Search for the cell housing the specified text and yield its [X, Y] center coordinate. 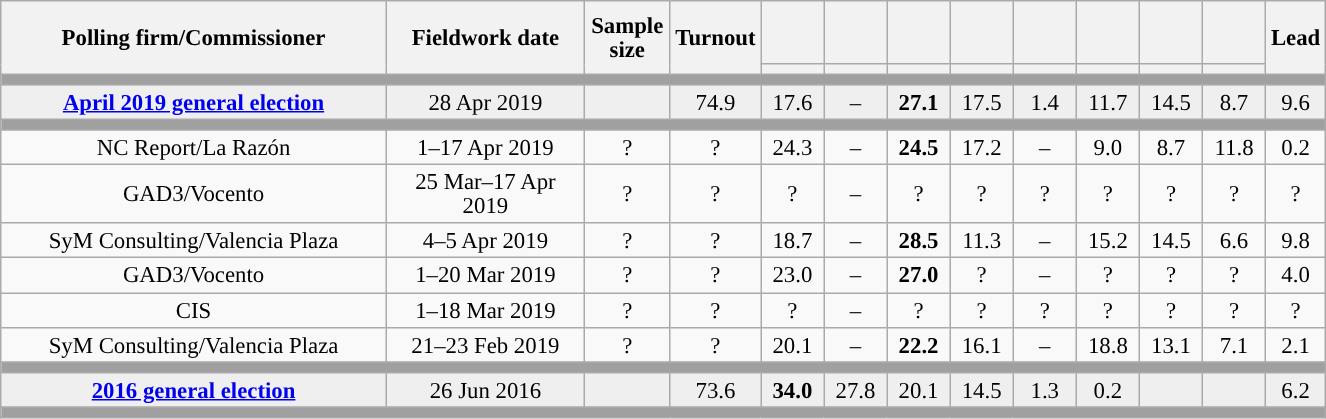
17.6 [792, 102]
2016 general election [194, 390]
4.0 [1296, 276]
Polling firm/Commissioner [194, 38]
28.5 [918, 242]
Turnout [716, 38]
73.6 [716, 390]
9.0 [1108, 148]
16.1 [982, 344]
11.3 [982, 242]
22.2 [918, 344]
6.6 [1234, 242]
18.7 [792, 242]
17.2 [982, 148]
Sample size [627, 38]
27.8 [856, 390]
2.1 [1296, 344]
1–20 Mar 2019 [485, 276]
18.8 [1108, 344]
24.3 [792, 148]
1–18 Mar 2019 [485, 310]
27.0 [918, 276]
13.1 [1170, 344]
9.6 [1296, 102]
1.4 [1044, 102]
April 2019 general election [194, 102]
26 Jun 2016 [485, 390]
CIS [194, 310]
11.8 [1234, 148]
9.8 [1296, 242]
11.7 [1108, 102]
34.0 [792, 390]
24.5 [918, 148]
4–5 Apr 2019 [485, 242]
NC Report/La Razón [194, 148]
17.5 [982, 102]
Lead [1296, 38]
1.3 [1044, 390]
28 Apr 2019 [485, 102]
27.1 [918, 102]
21–23 Feb 2019 [485, 344]
15.2 [1108, 242]
25 Mar–17 Apr 2019 [485, 194]
6.2 [1296, 390]
1–17 Apr 2019 [485, 148]
7.1 [1234, 344]
74.9 [716, 102]
23.0 [792, 276]
Fieldwork date [485, 38]
